Locate the cell with the specified text and output its (X, Y) center coordinate. 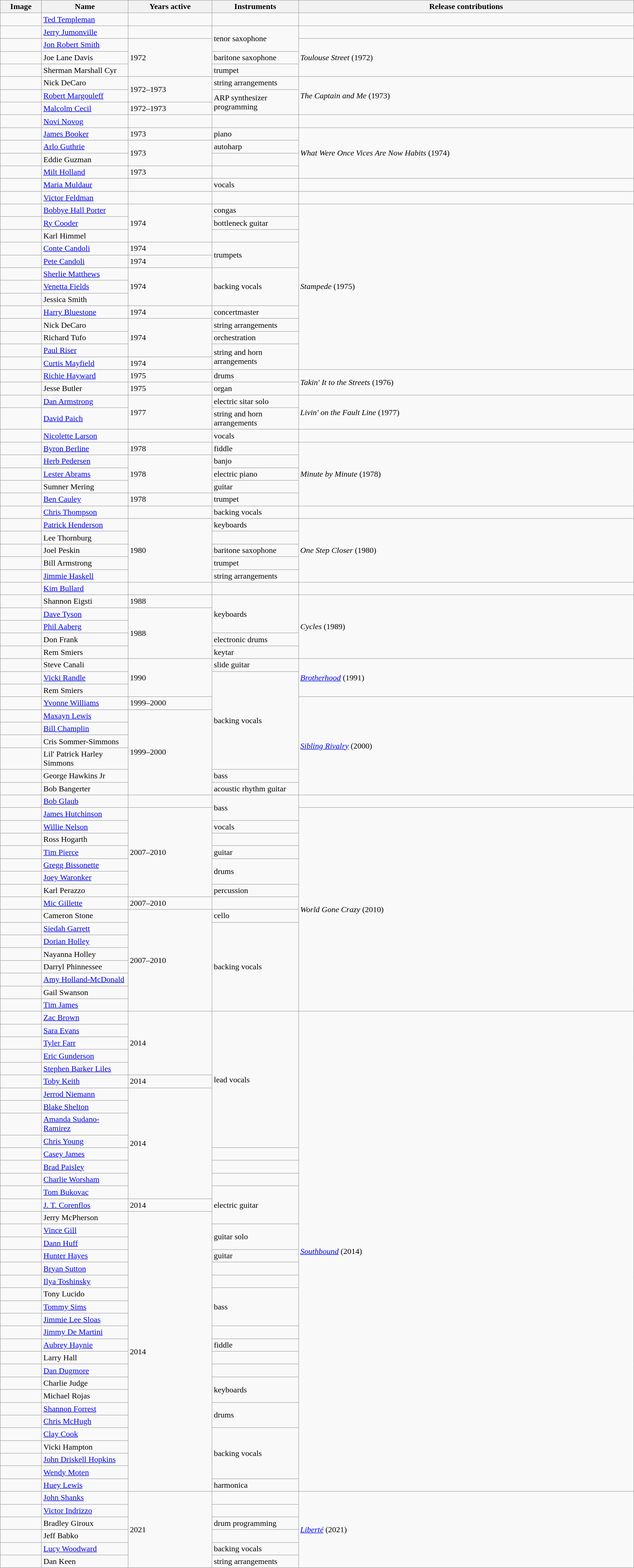
David Paich (85, 419)
orchestration (255, 337)
Venetta Fields (85, 287)
Milt Holland (85, 172)
Kim Bullard (85, 589)
Liberté (2021) (466, 1530)
drum programming (255, 1523)
1980 (170, 550)
Dan Keen (85, 1561)
Nicolette Larson (85, 436)
Michael Rojas (85, 1396)
Hunter Hayes (85, 1256)
1972 (170, 58)
What Were Once Vices Are Now Habits (1974) (466, 153)
Bill Champlin (85, 728)
Image (21, 7)
Blake Shelton (85, 1107)
Lucy Woodward (85, 1549)
ARP synthesizer programming (255, 102)
Tony Lucido (85, 1294)
Joel Peskin (85, 550)
Victor Indrizzo (85, 1510)
Richard Tufo (85, 337)
World Gone Crazy (2010) (466, 910)
Brad Paisley (85, 1167)
Patrick Henderson (85, 525)
organ (255, 389)
harmonica (255, 1485)
John Driskell Hopkins (85, 1460)
Brotherhood (1991) (466, 678)
Jesse Butler (85, 389)
Livin' on the Fault Line (1977) (466, 412)
Aubrey Haynie (85, 1345)
Toulouse Street (1972) (466, 58)
Jeff Babko (85, 1536)
Joey Waronker (85, 878)
lead vocals (255, 1080)
James Booker (85, 134)
Bob Bangerter (85, 788)
Karl Perazzo (85, 890)
Dave Tyson (85, 614)
Gail Swanson (85, 992)
Dann Huff (85, 1243)
concertmaster (255, 312)
electric sitar solo (255, 401)
Don Frank (85, 640)
Mic Gillette (85, 903)
Nayanna Holley (85, 954)
The Captain and Me (1973) (466, 96)
Eric Gunderson (85, 1056)
Tim James (85, 1005)
Tommy Sims (85, 1307)
Cycles (1989) (466, 627)
acoustic rhythm guitar (255, 788)
Shannon Forrest (85, 1408)
Vicki Randle (85, 678)
Ross Hogarth (85, 840)
slide guitar (255, 665)
Clay Cook (85, 1434)
Curtis Mayfield (85, 363)
Richie Hayward (85, 376)
Robert Margouleff (85, 96)
George Hawkins Jr (85, 776)
congas (255, 210)
Jimmy De Martini (85, 1332)
Maxayn Lewis (85, 716)
Sherlie Matthews (85, 274)
Victor Feldman (85, 198)
Lester Abrams (85, 474)
Sibling Rivalry (2000) (466, 746)
Ilya Toshinsky (85, 1281)
Karl Himmel (85, 236)
guitar solo (255, 1237)
electric piano (255, 474)
2021 (170, 1530)
Byron Berline (85, 449)
James Hutchinson (85, 814)
electric guitar (255, 1205)
Yvonne Williams (85, 703)
Sherman Marshall Cyr (85, 70)
Shannon Eigsti (85, 601)
1990 (170, 678)
Years active (170, 7)
Charlie Worsham (85, 1179)
Stephen Barker Liles (85, 1069)
Amanda Sudano-Ramirez (85, 1124)
Ted Templeman (85, 19)
Charlie Judge (85, 1383)
Sumner Mering (85, 487)
banjo (255, 461)
Vicki Hampton (85, 1447)
Willie Nelson (85, 827)
Novi Novog (85, 121)
Lee Thornburg (85, 537)
Wendy Moten (85, 1472)
bottleneck guitar (255, 223)
Sara Evans (85, 1031)
Ry Cooder (85, 223)
Larry Hall (85, 1358)
Tyler Farr (85, 1043)
Harry Bluestone (85, 312)
Paul Riser (85, 350)
Phil Aaberg (85, 627)
Dorian Holley (85, 941)
Malcolm Cecil (85, 108)
Jon Robert Smith (85, 45)
Cris Sommer-Simmons (85, 741)
Jerry Jumonville (85, 32)
Amy Holland-McDonald (85, 979)
Minute by Minute (1978) (466, 474)
cello (255, 916)
Arlo Guthrie (85, 146)
Dan Armstrong (85, 401)
Joe Lane Davis (85, 58)
One Step Closer (1980) (466, 550)
Cameron Stone (85, 916)
Gregg Bissonette (85, 865)
Huey Lewis (85, 1485)
Bradley Giroux (85, 1523)
Zac Brown (85, 1018)
Release contributions (466, 7)
electronic drums (255, 640)
Chris Thompson (85, 512)
Casey James (85, 1154)
Vince Gill (85, 1231)
Steve Canali (85, 665)
Darryl Phinnessee (85, 967)
Bob Glaub (85, 801)
Chris McHugh (85, 1422)
Jimmie Lee Sloas (85, 1319)
J. T. Corenflos (85, 1205)
Takin' It to the Streets (1976) (466, 382)
Tom Bukovac (85, 1192)
Instruments (255, 7)
Bobbye Hall Porter (85, 210)
Jessica Smith (85, 299)
1977 (170, 412)
trumpets (255, 255)
keytar (255, 652)
John Shanks (85, 1498)
Chris Young (85, 1141)
Bryan Sutton (85, 1269)
Siedah Garrett (85, 928)
Stampede (1975) (466, 287)
piano (255, 134)
Herb Pedersen (85, 461)
Dan Dugmore (85, 1370)
Bill Armstrong (85, 563)
autoharp (255, 146)
Maria Muldaur (85, 185)
Eddie Guzman (85, 160)
Jerry McPherson (85, 1218)
Name (85, 7)
Southbound (2014) (466, 1252)
Conte Candoli (85, 249)
Tim Pierce (85, 852)
tenor saxophone (255, 38)
Lil' Patrick Harley Simmons (85, 759)
Jimmie Haskell (85, 576)
Ben Cauley (85, 499)
Toby Keith (85, 1081)
percussion (255, 890)
Jerrod Niemann (85, 1094)
Pete Candoli (85, 261)
